Pinpoint the cell where the given text exists, returning its [X, Y] midpoint coordinate. 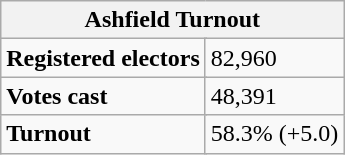
48,391 [274, 96]
Votes cast [104, 96]
82,960 [274, 58]
Registered electors [104, 58]
Ashfield Turnout [172, 20]
58.3% (+5.0) [274, 134]
Turnout [104, 134]
